Provide the (X, Y) coordinate of the cell's center where the given text is located.  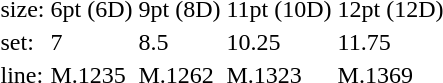
8.5 (180, 42)
10.25 (279, 42)
7 (92, 42)
